From the cell containing the given text, extract its center point as [X, Y] coordinate. 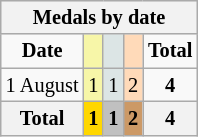
1 August [42, 85]
Date [42, 51]
Medals by date [100, 17]
